Detect which cell encompasses the target text, then output its [x, y] center coordinate. 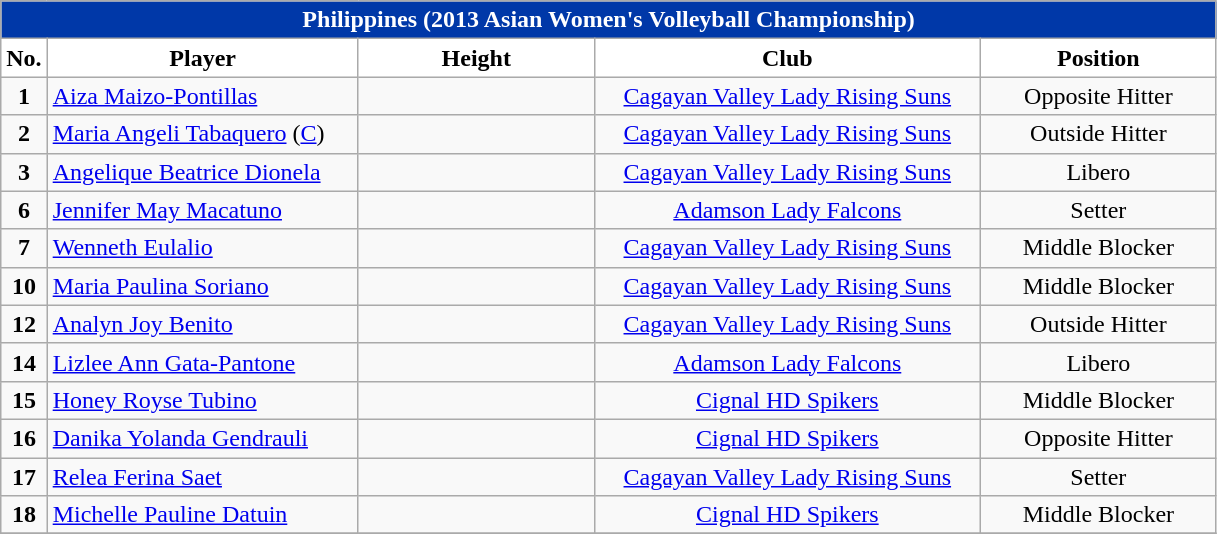
Danika Yolanda Gendrauli [202, 438]
Wenneth Eulalio [202, 248]
18 [24, 515]
Club [787, 58]
7 [24, 248]
Relea Ferina Saet [202, 477]
Jennifer May Macatuno [202, 210]
Aiza Maizo-Pontillas [202, 96]
Analyn Joy Benito [202, 324]
6 [24, 210]
Maria Paulina Soriano [202, 286]
12 [24, 324]
1 [24, 96]
Michelle Pauline Datuin [202, 515]
Maria Angeli Tabaquero (C) [202, 134]
15 [24, 400]
14 [24, 362]
2 [24, 134]
Position [1098, 58]
No. [24, 58]
17 [24, 477]
Philippines (2013 Asian Women's Volleyball Championship) [609, 20]
16 [24, 438]
Honey Royse Tubino [202, 400]
Height [476, 58]
Player [202, 58]
Angelique Beatrice Dionela [202, 172]
Lizlee Ann Gata-Pantone [202, 362]
10 [24, 286]
3 [24, 172]
